Output the [x, y] coordinate of the center of the cell containing the given text.  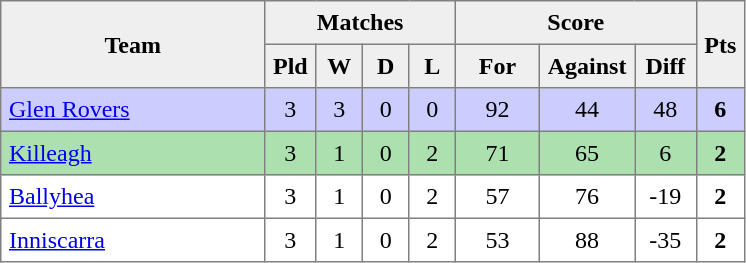
W [339, 66]
Diff [666, 66]
53 [497, 240]
Glen Rovers [133, 110]
88 [586, 240]
71 [497, 153]
Score [576, 23]
D [385, 66]
Ballyhea [133, 197]
Killeagh [133, 153]
Matches [360, 23]
44 [586, 110]
48 [666, 110]
57 [497, 197]
Inniscarra [133, 240]
Team [133, 44]
76 [586, 197]
Pts [720, 44]
-35 [666, 240]
92 [497, 110]
-19 [666, 197]
Pld [290, 66]
For [497, 66]
Against [586, 66]
L [432, 66]
65 [586, 153]
